Identify which cell holds the provided text, then report its [X, Y] central coordinate. 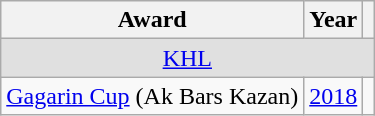
Award [152, 20]
KHL [188, 58]
2018 [334, 96]
Gagarin Cup (Ak Bars Kazan) [152, 96]
Year [334, 20]
